Identify which cell holds the provided text, then report its [X, Y] central coordinate. 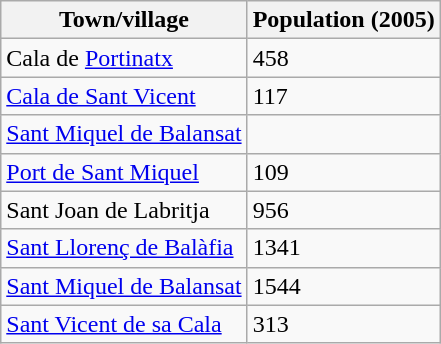
Sant Joan de Labritja [124, 210]
313 [344, 324]
117 [344, 96]
458 [344, 58]
Cala de Portinatx [124, 58]
Sant Vicent de sa Cala [124, 324]
Population (2005) [344, 20]
Sant Llorenç de Balàfia [124, 248]
Cala de Sant Vicent [124, 96]
109 [344, 172]
Port de Sant Miquel [124, 172]
Town/village [124, 20]
1341 [344, 248]
956 [344, 210]
1544 [344, 286]
